Detect which cell encompasses the target text, then output its (X, Y) center coordinate. 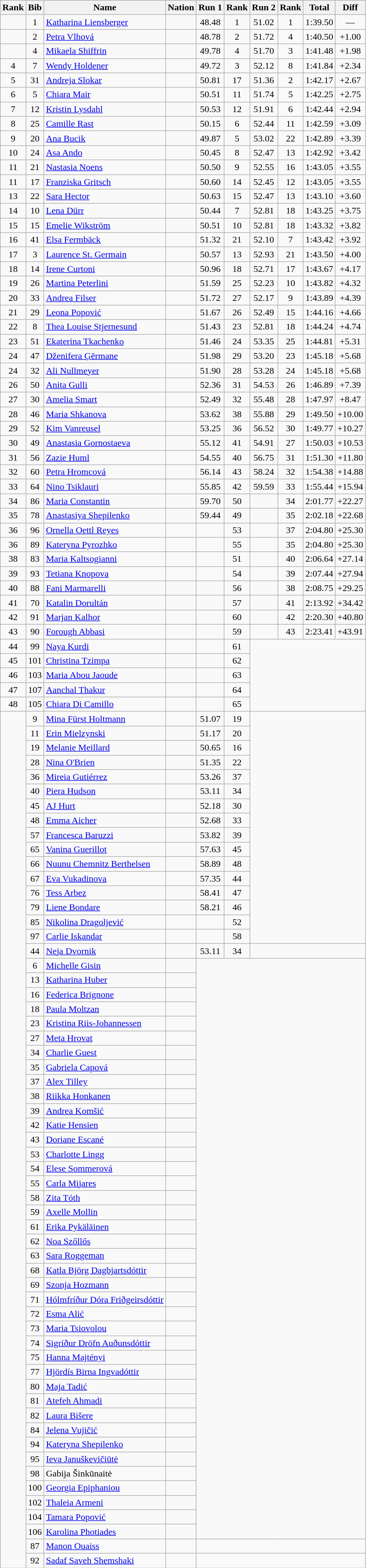
55.12 (210, 443)
76 (35, 893)
59.44 (210, 516)
79 (35, 908)
Szonja Hozmann (105, 1285)
+43.91 (350, 631)
Irene Curtoni (105, 269)
68 (35, 1270)
75 (35, 1358)
+5.31 (350, 341)
Ali Nullmeyer (105, 370)
Marjan Kalhor (105, 617)
1:55.44 (319, 487)
101 (35, 661)
Naya Kurdi (105, 646)
51.32 (210, 240)
53.28 (264, 370)
1:43.82 (319, 283)
50.50 (210, 167)
78 (35, 516)
52.93 (264, 254)
Tess Arbez (105, 893)
Mina Fürst Holtmann (105, 719)
57.35 (210, 878)
+3.42 (350, 153)
Meta Hrovat (105, 1038)
2:02.18 (319, 516)
67 (35, 878)
72 (35, 1314)
+3.92 (350, 240)
Nastasia Noens (105, 167)
52.71 (264, 269)
1:41.48 (319, 51)
Sara Hector (105, 196)
53.25 (210, 429)
Hólmfríður Dóra Friðgeirsdóttir (105, 1299)
Emma Aicher (105, 820)
50.45 (210, 153)
Thaleia Armeni (105, 1502)
1:43.67 (319, 269)
2:01.77 (319, 501)
Gabriela Capová (105, 1067)
Forough Abbasi (105, 631)
1:43.50 (319, 254)
1:50.03 (319, 443)
Liene Bondare (105, 908)
Maria Tsiovolou (105, 1328)
49.72 (210, 66)
51.46 (210, 341)
+40.80 (350, 617)
Andrea Komšić (105, 1111)
50.53 (210, 109)
52.23 (264, 283)
Maria Constantin (105, 501)
+34.42 (350, 602)
52.55 (264, 167)
53.82 (210, 835)
Kristin Lysdahl (105, 109)
2:07.44 (319, 574)
Lena Dürr (105, 211)
70 (35, 602)
Amelia Smart (105, 399)
1:43.32 (319, 225)
52.68 (210, 820)
Laura Bišere (105, 1415)
55.48 (264, 399)
59.59 (264, 487)
55.88 (264, 414)
Maria Shkanova (105, 414)
50.65 (210, 748)
Katalin Dorultán (105, 602)
51.35 (210, 762)
+4.32 (350, 283)
52.36 (210, 385)
50.57 (210, 254)
50.63 (210, 196)
58.24 (264, 472)
51.59 (210, 283)
Francesca Baruzzi (105, 835)
54.91 (264, 443)
51.17 (210, 733)
1:49.50 (319, 414)
59.70 (210, 501)
91 (35, 617)
1:42.92 (319, 153)
+10.27 (350, 429)
52.18 (210, 806)
1:43.25 (319, 211)
Mikaela Shiffrin (105, 51)
Chiara Di Camillo (105, 704)
Vanina Guerillot (105, 849)
98 (35, 1473)
107 (35, 690)
1:51.30 (319, 458)
2:20.30 (319, 617)
Aanchal Thakur (105, 690)
Wendy Holdener (105, 66)
1:44.81 (319, 341)
49.87 (210, 138)
+3.39 (350, 138)
+22.68 (350, 516)
77 (35, 1372)
+10.53 (350, 443)
82 (35, 1415)
52.10 (264, 240)
Federica Brignone (105, 994)
Total (319, 8)
Axelle Mollin (105, 1212)
74 (35, 1343)
92 (35, 1560)
Emelie Wikström (105, 225)
Bib (35, 8)
Michelle Gisin (105, 966)
102 (35, 1502)
+27.14 (350, 559)
53.35 (264, 341)
+7.39 (350, 385)
1:44.24 (319, 327)
+2.34 (350, 66)
Zazie Huml (105, 458)
51.91 (264, 109)
Charlie Guest (105, 1052)
Katharina Huber (105, 980)
Katie Hensien (105, 1125)
Tamara Popović (105, 1517)
106 (35, 1531)
Charlotte Lingg (105, 1154)
Chiara Mair (105, 95)
1:42.17 (319, 80)
Eva Vukadinova (105, 878)
+2.94 (350, 109)
85 (35, 922)
Doriane Escané (105, 1140)
66 (35, 864)
90 (35, 631)
56.14 (210, 472)
Melanie Meillard (105, 748)
Ornella Oettl Reyes (105, 530)
1:46.89 (319, 385)
Maria Kaltsogianni (105, 559)
53.20 (264, 356)
Mireia Gutiérrez (105, 777)
+4.17 (350, 269)
+10.00 (350, 414)
Anastasiya Shepilenko (105, 516)
+14.88 (350, 472)
51.07 (210, 719)
51.98 (210, 356)
Martina Peterlini (105, 283)
Petra Hromcová (105, 472)
+8.47 (350, 399)
Gabija Šinkūnaitė (105, 1473)
86 (35, 501)
53.02 (264, 138)
+22.27 (350, 501)
50.81 (210, 80)
+3.09 (350, 124)
Riikka Honkanen (105, 1096)
2:08.75 (319, 588)
Elsa Fermbäck (105, 240)
1:47.97 (319, 399)
Nikolina Dragoljević (105, 922)
Georgia Epiphaniou (105, 1488)
Kim Vanreusel (105, 429)
+4.74 (350, 327)
Nuunu Chemnitz Berthelsen (105, 864)
Franziska Gritsch (105, 182)
Carla Mijares (105, 1183)
1:54.38 (319, 472)
+1.98 (350, 51)
51.67 (210, 312)
Leona Popović (105, 312)
2:06.64 (319, 559)
Ieva Januškevičiūtė (105, 1459)
Noa Szőllős (105, 1241)
+4.00 (350, 254)
69 (35, 1285)
Zita Tóth (105, 1198)
89 (35, 545)
1:40.50 (319, 37)
+4.66 (350, 312)
56.75 (264, 458)
1:42.89 (319, 138)
AJ Hurt (105, 806)
93 (35, 574)
Kateryna Pyrozhko (105, 545)
57.63 (210, 849)
Ana Bucik (105, 138)
Nino Tsiklauri (105, 487)
Paula Moltzan (105, 1009)
1:44.16 (319, 312)
— (350, 22)
54.53 (264, 385)
100 (35, 1488)
1:43.10 (319, 196)
53.62 (210, 414)
Sara Roggeman (105, 1256)
+1.00 (350, 37)
94 (35, 1444)
Erin Mielzynski (105, 733)
Ekaterina Tkachenko (105, 341)
51.70 (264, 51)
+15.94 (350, 487)
+4.39 (350, 298)
Carlie Iskandar (105, 937)
71 (35, 1299)
Maria Abou Jaoude (105, 675)
87 (35, 1546)
+3.82 (350, 225)
Dženifera Ģērmane (105, 356)
Erika Pykäläinen (105, 1227)
49.78 (210, 51)
Camille Rast (105, 124)
1:42.25 (319, 95)
Run 2 (264, 8)
1:39.50 (319, 22)
Christina Tzimpa (105, 661)
Run 1 (210, 8)
Neja Dvornik (105, 951)
Nina O'Brien (105, 762)
Tetiana Knopova (105, 574)
52.17 (264, 298)
81 (35, 1401)
1:42.59 (319, 124)
50.44 (210, 211)
88 (35, 588)
Hjördís Birna Ingvadóttir (105, 1372)
Hanna Majtényi (105, 1358)
Kateryna Shepilenko (105, 1444)
Jelena Vujičić (105, 1430)
50.15 (210, 124)
Esma Alić (105, 1314)
+2.67 (350, 80)
50.60 (210, 182)
1:43.89 (319, 298)
Alex Tilley (105, 1081)
+11.80 (350, 458)
48.78 (210, 37)
50.96 (210, 269)
56.52 (264, 429)
103 (35, 675)
51.74 (264, 95)
52.12 (264, 66)
95 (35, 1459)
54.55 (210, 458)
Sadaf Saveh Shemshaki (105, 1560)
58.41 (210, 893)
55.85 (210, 487)
Name (105, 8)
84 (35, 1430)
Anastasia Gornostaeva (105, 443)
Fani Marmarelli (105, 588)
Anita Gulli (105, 385)
104 (35, 1517)
96 (35, 530)
Karolina Photiades (105, 1531)
2:13.92 (319, 602)
52.45 (264, 182)
Thea Louise Stjernesund (105, 327)
83 (35, 559)
1:41.84 (319, 66)
Manon Ouaiss (105, 1546)
Piera Hudson (105, 791)
+2.75 (350, 95)
97 (35, 937)
Kristina Riis-Johannessen (105, 1023)
2:23.41 (319, 631)
1:42.44 (319, 109)
+3.75 (350, 211)
51.02 (264, 22)
80 (35, 1386)
Katharina Liensberger (105, 22)
Andreja Slokar (105, 80)
52.44 (264, 124)
+29.25 (350, 588)
Atefeh Ahmadi (105, 1401)
Elese Sommerová (105, 1169)
Petra Vlhová (105, 37)
1:49.77 (319, 429)
Diff (350, 8)
53.26 (210, 777)
Nation (181, 8)
Laurence St. Germain (105, 254)
+3.60 (350, 196)
1:43.42 (319, 240)
58.21 (210, 908)
Asa Ando (105, 153)
Andrea Filser (105, 298)
73 (35, 1328)
Sigríður Dröfn Auðunsdóttir (105, 1343)
Katla Björg Dagbjartsdóttir (105, 1270)
105 (35, 704)
Maja Tadić (105, 1386)
+27.94 (350, 574)
51.90 (210, 370)
99 (35, 646)
51.43 (210, 327)
51.36 (264, 80)
58.89 (210, 864)
48.48 (210, 22)
